Identify which cell holds the provided text, then report its (x, y) central coordinate. 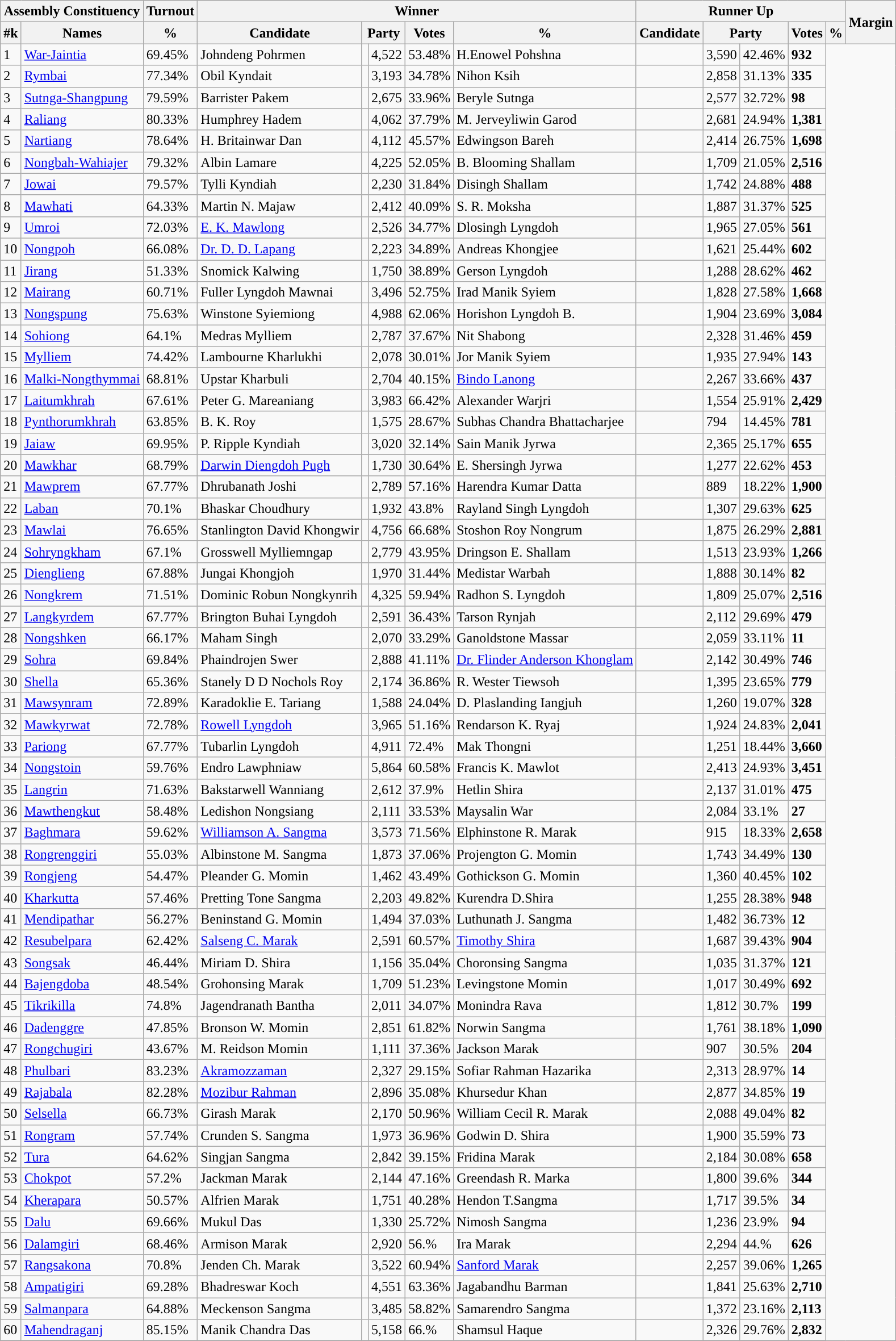
52.75% (429, 293)
746 (807, 660)
Albin Lamare (280, 162)
80.33% (170, 119)
44.% (764, 1243)
29.69% (764, 616)
10 (11, 249)
2,112 (721, 616)
56 (11, 1243)
66.08% (170, 249)
23.65% (764, 682)
Dr. Flinder Anderson Khonglam (545, 660)
52.05% (429, 162)
Shella (82, 682)
525 (807, 206)
794 (721, 422)
35.04% (429, 963)
4,911 (387, 746)
2,920 (387, 1243)
Jagendranath Bantha (280, 1006)
1,035 (721, 963)
47.16% (429, 1179)
Mendipathar (82, 919)
1,761 (721, 1027)
23.93% (764, 552)
1,260 (721, 703)
Maham Singh (280, 638)
50 (11, 1114)
21 (11, 487)
130 (807, 854)
479 (807, 616)
Bhadreswar Koch (280, 1286)
8 (11, 206)
Karadoklie E. Tariang (280, 703)
Timothy Shira (545, 941)
1,809 (721, 595)
Shamsul Haque (545, 1330)
1,812 (721, 1006)
18.33% (764, 833)
23.9% (764, 1222)
4,551 (387, 1286)
Dalamgiri (82, 1243)
Jagabandhu Barman (545, 1286)
Ganoldstone Massar (545, 638)
Humphrey Hadem (280, 119)
Winstone Syiemiong (280, 314)
2,142 (721, 660)
67.61% (170, 400)
Monindra Rava (545, 1006)
66.73% (170, 1114)
Rayland Singh Lyngdoh (545, 508)
Tura (82, 1157)
2,612 (387, 789)
2,041 (807, 725)
50.57% (170, 1200)
Johndeng Pohrmen (280, 55)
77.34% (170, 76)
41.11% (429, 660)
37.9% (429, 789)
61.82% (429, 1027)
49.82% (429, 897)
Mawthengkut (82, 811)
9 (11, 227)
Tubarlin Lyngdoh (280, 746)
2,577 (721, 98)
2,088 (721, 1114)
25.72% (429, 1222)
1 (11, 55)
S. R. Moksha (545, 206)
2 (11, 76)
Beryle Sutnga (545, 98)
2,328 (721, 336)
Salmanpara (82, 1308)
Mawhati (82, 206)
59.94% (429, 595)
Grosswell Mylliemngap (280, 552)
Godwin D. Shira (545, 1135)
64.62% (170, 1157)
37.79% (429, 119)
1,588 (387, 703)
Pretting Tone Sangma (280, 897)
69.28% (170, 1286)
1,236 (721, 1222)
74.8% (170, 1006)
Khursedur Khan (545, 1092)
Runner Up (740, 11)
Winner (417, 11)
Nongbah-Wahiajer (82, 162)
1,873 (387, 854)
25.07% (764, 595)
54 (11, 1200)
5 (11, 141)
2,203 (387, 897)
Pariong (82, 746)
459 (807, 336)
40.09% (429, 206)
Kurendra D.Shira (545, 897)
57.2% (170, 1179)
Sohra (82, 660)
Sofiar Rahman Hazarika (545, 1071)
Tarson Rynjah (545, 616)
2,414 (721, 141)
561 (807, 227)
Rowell Lyngdoh (280, 725)
1,932 (387, 508)
30.01% (429, 357)
2,413 (721, 768)
Resubelpara (82, 941)
22.62% (764, 465)
24.04% (429, 703)
Sanford Marak (545, 1265)
907 (721, 1049)
27.58% (764, 293)
66.68% (429, 530)
37 (11, 833)
2,011 (387, 1006)
1,090 (807, 1027)
344 (807, 1179)
Harendra Kumar Datta (545, 487)
Mylliem (82, 357)
R. Wester Tiewsoh (545, 682)
55.03% (170, 854)
Luthunath J. Sangma (545, 919)
62.42% (170, 941)
2,779 (387, 552)
2,326 (721, 1330)
Fridina Marak (545, 1157)
Radhon S. Lyngdoh (545, 595)
39.6% (764, 1179)
Crunden S. Sangma (280, 1135)
3,084 (807, 314)
48 (11, 1071)
Norwin Sangma (545, 1027)
Dienglieng (82, 573)
Tikrikilla (82, 1006)
Salseng C. Marak (280, 941)
Rymbai (82, 76)
66.17% (170, 638)
1,970 (387, 573)
Ledishon Nongsiang (280, 811)
67.88% (170, 573)
2,327 (387, 1071)
Dlosingh Lyngdoh (545, 227)
46 (11, 1027)
Rongrenggiri (82, 854)
70.8% (170, 1265)
1,973 (387, 1135)
72.89% (170, 703)
Mahendraganj (82, 1330)
Gerson Lyngdoh (545, 271)
25.44% (764, 249)
63.36% (429, 1286)
Meckenson Sangma (280, 1308)
E. Shersingh Jyrwa (545, 465)
1,743 (721, 854)
26 (11, 595)
30.5% (764, 1049)
1,307 (721, 508)
Manik Chandra Das (280, 1330)
55 (11, 1222)
Armison Marak (280, 1243)
Phaindrojen Swer (280, 660)
3,965 (387, 725)
4,522 (387, 55)
#k (11, 33)
Sohiong (82, 336)
H.Enowel Pohshna (545, 55)
34.85% (764, 1092)
Rangsakona (82, 1265)
33.53% (429, 811)
32.72% (764, 98)
3,660 (807, 746)
H. Britainwar Dan (280, 141)
Jaiaw (82, 444)
34.07% (429, 1006)
Barrister Pakem (280, 98)
948 (807, 897)
36 (11, 811)
6 (11, 162)
24 (11, 552)
41 (11, 919)
43.67% (170, 1049)
Maysalin War (545, 811)
1,288 (721, 271)
Darwin Diengdoh Pugh (280, 465)
E. K. Mawlong (280, 227)
45 (11, 1006)
Obil Kyndait (280, 76)
Elphinstone R. Marak (545, 833)
3,573 (387, 833)
2,144 (387, 1179)
64.1% (170, 336)
39.15% (429, 1157)
Phulbari (82, 1071)
Jowai (82, 184)
204 (807, 1049)
Williamson A. Sangma (280, 833)
Laitumkhrah (82, 400)
2,412 (387, 206)
29.76% (764, 1330)
36.96% (429, 1135)
1,875 (721, 530)
2,184 (721, 1157)
30.14% (764, 573)
Singjan Sangma (280, 1157)
889 (721, 487)
William Cecil R. Marak (545, 1114)
34.89% (429, 249)
31.46% (764, 336)
54.47% (170, 876)
1,277 (721, 465)
Stanlington David Khongwir (280, 530)
1,111 (387, 1049)
Nimosh Sangma (545, 1222)
2,174 (387, 682)
Nihon Ksih (545, 76)
30.64% (429, 465)
1,621 (721, 249)
B. Blooming Shallam (545, 162)
2,858 (721, 76)
20 (11, 465)
68.46% (170, 1243)
1,156 (387, 963)
25 (11, 573)
1,494 (387, 919)
Turnout (170, 11)
Andreas Khongjee (545, 249)
23 (11, 530)
18.44% (764, 746)
Pleander G. Momin (280, 876)
3,522 (387, 1265)
35.08% (429, 1092)
62.06% (429, 314)
Dominic Robun Nongkynrih (280, 595)
Subhas Chandra Bhattacharjee (545, 422)
Medras Mylliem (280, 336)
37.67% (429, 336)
121 (807, 963)
40.28% (429, 1200)
2,267 (721, 379)
33.1% (764, 811)
32.14% (429, 444)
28 (11, 638)
Tylli Kyndiah (280, 184)
4,225 (387, 162)
4 (11, 119)
47 (11, 1049)
M. Jerveyliwin Garod (545, 119)
2,070 (387, 638)
Kherapara (82, 1200)
Samarendro Sangma (545, 1308)
73 (807, 1135)
Gothickson G. Momin (545, 876)
25.63% (764, 1286)
335 (807, 76)
Rongram (82, 1135)
1,828 (721, 293)
2,313 (721, 1071)
33.29% (429, 638)
5,864 (387, 768)
68.81% (170, 379)
Margin (870, 22)
57.16% (429, 487)
462 (807, 271)
28.97% (764, 1071)
47.85% (170, 1027)
17 (11, 400)
2,113 (807, 1308)
1,965 (721, 227)
3,496 (387, 293)
2,658 (807, 833)
85.15% (170, 1330)
453 (807, 465)
102 (807, 876)
1,330 (387, 1222)
4,325 (387, 595)
30.08% (764, 1157)
57.74% (170, 1135)
692 (807, 984)
1,800 (721, 1179)
40.45% (764, 876)
42 (11, 941)
57.46% (170, 897)
1,255 (721, 897)
16 (11, 379)
76.65% (170, 530)
36.73% (764, 919)
Greendash R. Marka (545, 1179)
72.03% (170, 227)
Grohonsing Marak (280, 984)
2,084 (721, 811)
2,675 (387, 98)
2,704 (387, 379)
49.04% (764, 1114)
38.18% (764, 1027)
23.16% (764, 1308)
2,787 (387, 336)
Beninstand G. Momin (280, 919)
Mawlai (82, 530)
Medistar Warbah (545, 573)
52 (11, 1157)
Dringson E. Shallam (545, 552)
72.4% (429, 746)
Francis K. Mawlot (545, 768)
Rongjeng (82, 876)
1,904 (721, 314)
2,710 (807, 1286)
70.1% (170, 508)
Mairang (82, 293)
915 (721, 833)
1,372 (721, 1308)
79.59% (170, 98)
1,841 (721, 1286)
Mak Thongni (545, 746)
Nit Shabong (545, 336)
Akramozzaman (280, 1071)
69.84% (170, 660)
53.48% (429, 55)
43 (11, 963)
74.42% (170, 357)
1,017 (721, 984)
64.33% (170, 206)
31 (11, 703)
63.85% (170, 422)
2,257 (721, 1265)
23.69% (764, 314)
Miriam D. Shira (280, 963)
37.03% (429, 919)
66.% (429, 1330)
Mozibur Rahman (280, 1092)
2,365 (721, 444)
40 (11, 897)
29.15% (429, 1071)
Malki-Nongthymmai (82, 379)
Girash Marak (280, 1114)
94 (807, 1222)
42.46% (764, 55)
3,983 (387, 400)
33 (11, 746)
98 (807, 98)
143 (807, 357)
Assembly Constituency (72, 11)
Rendarson K. Ryaj (545, 725)
488 (807, 184)
45.57% (429, 141)
18 (11, 422)
1,513 (721, 552)
2,230 (387, 184)
71.56% (429, 833)
1,395 (721, 682)
M. Reidson Momin (280, 1049)
29 (11, 660)
3 (11, 98)
Umroi (82, 227)
Dalu (82, 1222)
328 (807, 703)
30.7% (764, 1006)
Albinstone M. Sangma (280, 854)
34.49% (764, 854)
24.88% (764, 184)
Mukul Das (280, 1222)
34.78% (429, 76)
60.94% (429, 1265)
28.62% (764, 271)
13 (11, 314)
58.82% (429, 1308)
Names (82, 33)
4,062 (387, 119)
Kharkutta (82, 897)
33.66% (764, 379)
Mawprem (82, 487)
Hendon T.Sangma (545, 1200)
1,266 (807, 552)
Nongkrem (82, 595)
Endro Lawphniaw (280, 768)
1,698 (807, 141)
199 (807, 1006)
Snomick Kalwing (280, 271)
Rongchugiri (82, 1049)
1,554 (721, 400)
31.84% (429, 184)
2,842 (387, 1157)
781 (807, 422)
38.89% (429, 271)
36.43% (429, 616)
2,851 (387, 1027)
2,896 (387, 1092)
Dadenggre (82, 1027)
1,482 (721, 919)
31.44% (429, 573)
1,742 (721, 184)
59 (11, 1308)
39 (11, 876)
2,526 (387, 227)
Sain Manik Jyrwa (545, 444)
2,294 (721, 1243)
58 (11, 1286)
Upstar Kharbuli (280, 379)
79.57% (170, 184)
Mawsynram (82, 703)
Projengton G. Momin (545, 854)
71.51% (170, 595)
2,429 (807, 400)
2,059 (721, 638)
1,687 (721, 941)
28.67% (429, 422)
Hetlin Shira (545, 789)
Jirang (82, 271)
37.36% (429, 1049)
19.07% (764, 703)
60.71% (170, 293)
D. Plaslanding Iangjuh (545, 703)
35.59% (764, 1135)
36.86% (429, 682)
22 (11, 508)
Mawkyrwat (82, 725)
Lambourne Kharlukhi (280, 357)
31.01% (764, 789)
71.63% (170, 789)
1,360 (721, 876)
38 (11, 854)
625 (807, 508)
18.22% (764, 487)
2,137 (721, 789)
Bajengdoba (82, 984)
Dhrubanath Joshi (280, 487)
Jenden Ch. Marak (280, 1265)
475 (807, 789)
35 (11, 789)
40.15% (429, 379)
Nongstoin (82, 768)
Irad Manik Syiem (545, 293)
Alfrien Marak (280, 1200)
1,751 (387, 1200)
2,111 (387, 811)
68.79% (170, 465)
33.11% (764, 638)
2,888 (387, 660)
1,750 (387, 271)
Bronson W. Momin (280, 1027)
60 (11, 1330)
39.43% (764, 941)
82.28% (170, 1092)
5,158 (387, 1330)
Edwingson Bareh (545, 141)
72.78% (170, 725)
28.38% (764, 897)
658 (807, 1157)
Alexander Warjri (545, 400)
44 (11, 984)
Raliang (82, 119)
Jackman Marak (280, 1179)
Bakstarwell Wanniang (280, 789)
1,888 (721, 573)
59.62% (170, 833)
626 (807, 1243)
Nongpoh (82, 249)
Jackson Marak (545, 1049)
Stoshon Roy Nongrum (545, 530)
Selsella (82, 1114)
1,265 (807, 1265)
14.45% (764, 422)
1,730 (387, 465)
69.45% (170, 55)
29.63% (764, 508)
Dr. D. D. Lapang (280, 249)
Songsak (82, 963)
53 (11, 1179)
60.57% (429, 941)
21.05% (764, 162)
Peter G. Mareaniang (280, 400)
1,924 (721, 725)
Laban (82, 508)
Nongshken (82, 638)
7 (11, 184)
79.32% (170, 162)
Langrin (82, 789)
Ira Marak (545, 1243)
3,485 (387, 1308)
2,223 (387, 249)
1,381 (807, 119)
Horishon Lyngdoh B. (545, 314)
37.06% (429, 854)
46.44% (170, 963)
83.23% (170, 1071)
Jungai Khongjoh (280, 573)
Disingh Shallam (545, 184)
31.13% (764, 76)
32 (11, 725)
56.27% (170, 919)
25.17% (764, 444)
2,170 (387, 1114)
30 (11, 682)
2,881 (807, 530)
904 (807, 941)
24.93% (764, 768)
66.42% (429, 400)
57 (11, 1265)
27.05% (764, 227)
25.91% (764, 400)
2,681 (721, 119)
Brington Buhai Lyngdoh (280, 616)
43.8% (429, 508)
437 (807, 379)
1,887 (721, 206)
1,935 (721, 357)
33.96% (429, 98)
War-Jaintia (82, 55)
67.1% (170, 552)
2,789 (387, 487)
Nongspung (82, 314)
Chokpot (82, 1179)
Langkyrdem (82, 616)
B. K. Roy (280, 422)
Jor Manik Syiem (545, 357)
3,590 (721, 55)
Levingstone Momin (545, 984)
Rajabala (82, 1092)
69.95% (170, 444)
48.54% (170, 984)
1,668 (807, 293)
59.76% (170, 768)
4,112 (387, 141)
24.83% (764, 725)
78.64% (170, 141)
51.23% (429, 984)
65.36% (170, 682)
Sohryngkham (82, 552)
60.58% (429, 768)
56.% (429, 1243)
Nartiang (82, 141)
26.29% (764, 530)
602 (807, 249)
3,020 (387, 444)
932 (807, 55)
43.95% (429, 552)
24.94% (764, 119)
Sutnga-Shangpung (82, 98)
Baghmara (82, 833)
34.77% (429, 227)
1,251 (721, 746)
779 (807, 682)
26.75% (764, 141)
4,756 (387, 530)
50.96% (429, 1114)
2,832 (807, 1330)
4,988 (387, 314)
Stanely D D Nochols Roy (280, 682)
Mawkhar (82, 465)
2,078 (387, 357)
P. Ripple Kyndiah (280, 444)
Bindo Lanong (545, 379)
64.88% (170, 1308)
1,462 (387, 876)
15 (11, 357)
655 (807, 444)
Bhaskar Choudhury (280, 508)
58.48% (170, 811)
39.5% (764, 1200)
39.06% (764, 1265)
Choronsing Sangma (545, 963)
51.16% (429, 725)
43.49% (429, 876)
49 (11, 1092)
27.94% (764, 357)
Fuller Lyngdoh Mawnai (280, 293)
3,451 (807, 768)
Pynthorumkhrah (82, 422)
Martin N. Majaw (280, 206)
2,877 (721, 1092)
1,575 (387, 422)
69.66% (170, 1222)
51 (11, 1135)
51.33% (170, 271)
Ampatigiri (82, 1286)
75.63% (170, 314)
3,193 (387, 76)
1,717 (721, 1200)
